Detect which cell encompasses the target text, then output its [X, Y] center coordinate. 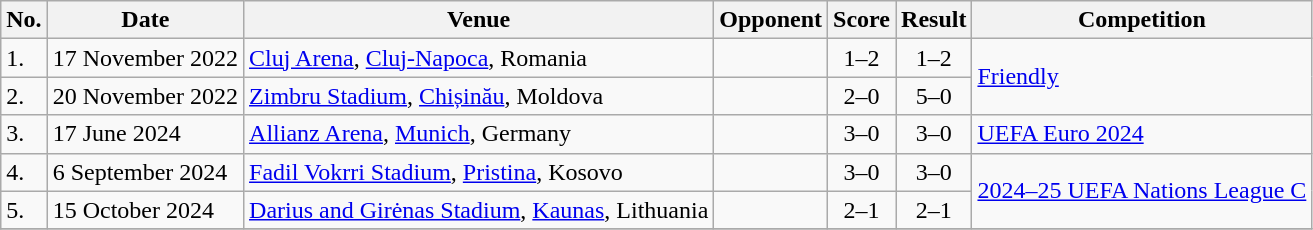
Result [934, 20]
2–0 [862, 96]
20 November 2022 [145, 96]
17 June 2024 [145, 134]
Score [862, 20]
5. [24, 210]
Opponent [771, 20]
Darius and Girėnas Stadium, Kaunas, Lithuania [479, 210]
Zimbru Stadium, Chișinău, Moldova [479, 96]
Fadil Vokrri Stadium, Pristina, Kosovo [479, 172]
17 November 2022 [145, 58]
Venue [479, 20]
2024–25 UEFA Nations League C [1142, 191]
3. [24, 134]
No. [24, 20]
Friendly [1142, 77]
Cluj Arena, Cluj-Napoca, Romania [479, 58]
UEFA Euro 2024 [1142, 134]
2. [24, 96]
Date [145, 20]
Allianz Arena, Munich, Germany [479, 134]
4. [24, 172]
6 September 2024 [145, 172]
1. [24, 58]
15 October 2024 [145, 210]
5–0 [934, 96]
Competition [1142, 20]
